Identify which cell holds the provided text, then report its [x, y] central coordinate. 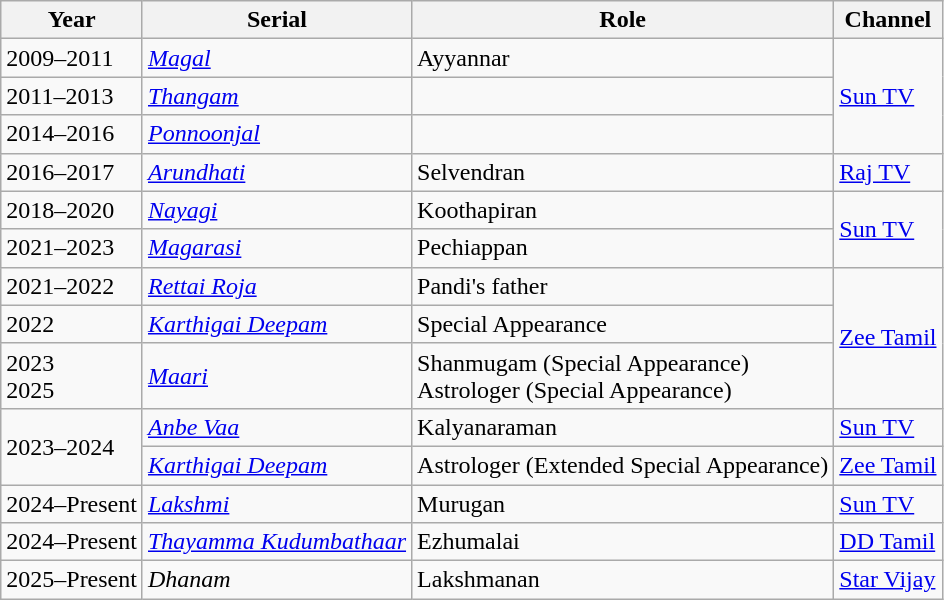
Magarasi [276, 248]
DD Tamil [888, 542]
2022 [72, 324]
2014–2016 [72, 134]
2009–2011 [72, 58]
Raj TV [888, 172]
Ayyannar [623, 58]
Murugan [623, 503]
Lakshmanan [623, 580]
Rettai Roja [276, 286]
2011–2013 [72, 96]
2025–Present [72, 580]
Magal [276, 58]
Special Appearance [623, 324]
Pandi's father [623, 286]
2023 2025 [72, 376]
Role [623, 20]
Anbe Vaa [276, 427]
Selvendran [623, 172]
2023–2024 [72, 446]
Lakshmi [276, 503]
Channel [888, 20]
Thayamma Kudumbathaar [276, 542]
2016–2017 [72, 172]
Nayagi [276, 210]
2018–2020 [72, 210]
Shanmugam (Special Appearance) Astrologer (Special Appearance) [623, 376]
Koothapiran [623, 210]
Ponnoonjal [276, 134]
Kalyanaraman [623, 427]
Year [72, 20]
2021–2022 [72, 286]
Arundhati [276, 172]
Thangam [276, 96]
Ezhumalai [623, 542]
Dhanam [276, 580]
Maari [276, 376]
Astrologer (Extended Special Appearance) [623, 465]
Pechiappan [623, 248]
2021–2023 [72, 248]
Star Vijay [888, 580]
Serial [276, 20]
